For the text-containing cell, return its midpoint in (X, Y) coordinate format. 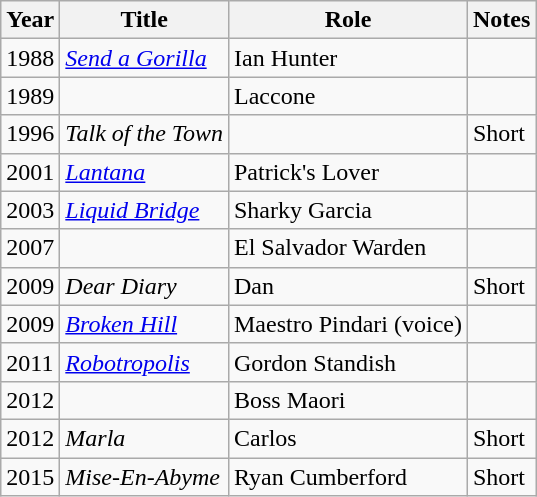
Dan (348, 286)
Ryan Cumberford (348, 477)
Broken Hill (144, 324)
Maestro Pindari (voice) (348, 324)
2001 (30, 172)
Boss Maori (348, 400)
Talk of the Town (144, 134)
Carlos (348, 438)
Laccone (348, 96)
2007 (30, 248)
Mise-En-Abyme (144, 477)
Marla (144, 438)
Dear Diary (144, 286)
1989 (30, 96)
2011 (30, 362)
Gordon Standish (348, 362)
Lantana (144, 172)
Title (144, 20)
2015 (30, 477)
Patrick's Lover (348, 172)
2003 (30, 210)
Robotropolis (144, 362)
Liquid Bridge (144, 210)
1996 (30, 134)
Year (30, 20)
1988 (30, 58)
Role (348, 20)
Sharky Garcia (348, 210)
Ian Hunter (348, 58)
Notes (501, 20)
Send a Gorilla (144, 58)
El Salvador Warden (348, 248)
